For the text-containing cell, return its midpoint in [X, Y] coordinate format. 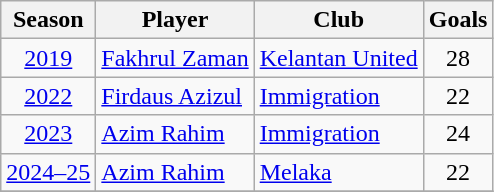
Melaka [338, 172]
Club [338, 20]
2022 [48, 96]
Kelantan United [338, 58]
Goals [458, 20]
Season [48, 20]
28 [458, 58]
2023 [48, 134]
2024–25 [48, 172]
Firdaus Azizul [175, 96]
24 [458, 134]
Player [175, 20]
2019 [48, 58]
Fakhrul Zaman [175, 58]
